Find where the given text appears and provide that cell's center as [x, y] coordinate. 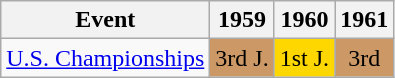
U.S. Championships [106, 58]
1959 [242, 20]
1960 [304, 20]
Event [106, 20]
1st J. [304, 58]
3rd J. [242, 58]
3rd [364, 58]
1961 [364, 20]
